Detect which cell encompasses the target text, then output its (X, Y) center coordinate. 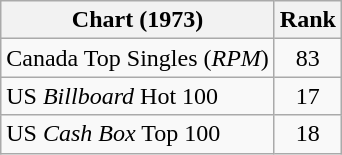
17 (308, 96)
US Billboard Hot 100 (138, 96)
18 (308, 134)
US Cash Box Top 100 (138, 134)
Chart (1973) (138, 20)
83 (308, 58)
Canada Top Singles (RPM) (138, 58)
Rank (308, 20)
